Search for the cell housing the specified text and yield its [X, Y] center coordinate. 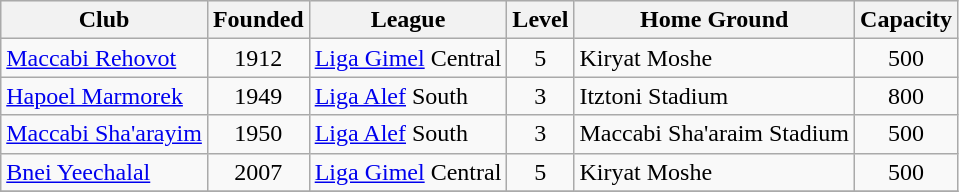
Bnei Yeechalal [104, 172]
1949 [258, 96]
Maccabi Sha'araim Stadium [714, 134]
2007 [258, 172]
Hapoel Marmorek [104, 96]
Home Ground [714, 20]
800 [906, 96]
Itztoni Stadium [714, 96]
1950 [258, 134]
League [408, 20]
Club [104, 20]
Capacity [906, 20]
Maccabi Sha'arayim [104, 134]
Level [540, 20]
1912 [258, 58]
Maccabi Rehovot [104, 58]
Founded [258, 20]
